Determine the [x, y] coordinate at the center of the cell enclosing the given text.  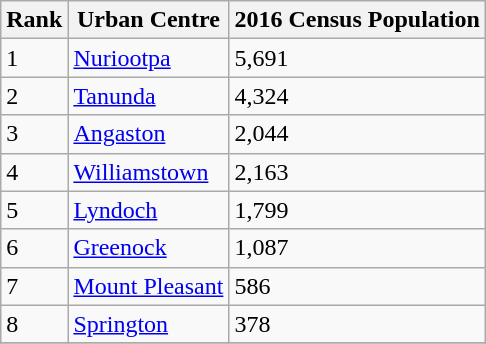
Tanunda [148, 96]
2 [34, 96]
4,324 [357, 96]
4 [34, 172]
2016 Census Population [357, 20]
7 [34, 286]
8 [34, 324]
Rank [34, 20]
2,044 [357, 134]
Lyndoch [148, 210]
3 [34, 134]
1,087 [357, 248]
Angaston [148, 134]
1 [34, 58]
586 [357, 286]
378 [357, 324]
2,163 [357, 172]
Mount Pleasant [148, 286]
Greenock [148, 248]
6 [34, 248]
Williamstown [148, 172]
Urban Centre [148, 20]
5 [34, 210]
Nuriootpa [148, 58]
1,799 [357, 210]
5,691 [357, 58]
Springton [148, 324]
